Identify which cell holds the provided text, then report its [X, Y] central coordinate. 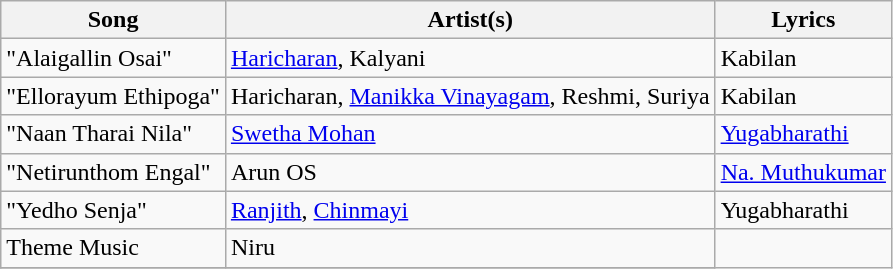
Arun OS [470, 172]
"Naan Tharai Nila" [114, 134]
Lyrics [803, 20]
Niru [470, 248]
"Netirunthom Engal" [114, 172]
Ranjith, Chinmayi [470, 210]
Haricharan, Manikka Vinayagam, Reshmi, Suriya [470, 96]
Theme Music [114, 248]
Haricharan, Kalyani [470, 58]
"Yedho Senja" [114, 210]
Song [114, 20]
Swetha Mohan [470, 134]
Artist(s) [470, 20]
"Ellorayum Ethipoga" [114, 96]
"Alaigallin Osai" [114, 58]
Na. Muthukumar [803, 172]
